Pinpoint the cell where the given text exists, returning its [X, Y] midpoint coordinate. 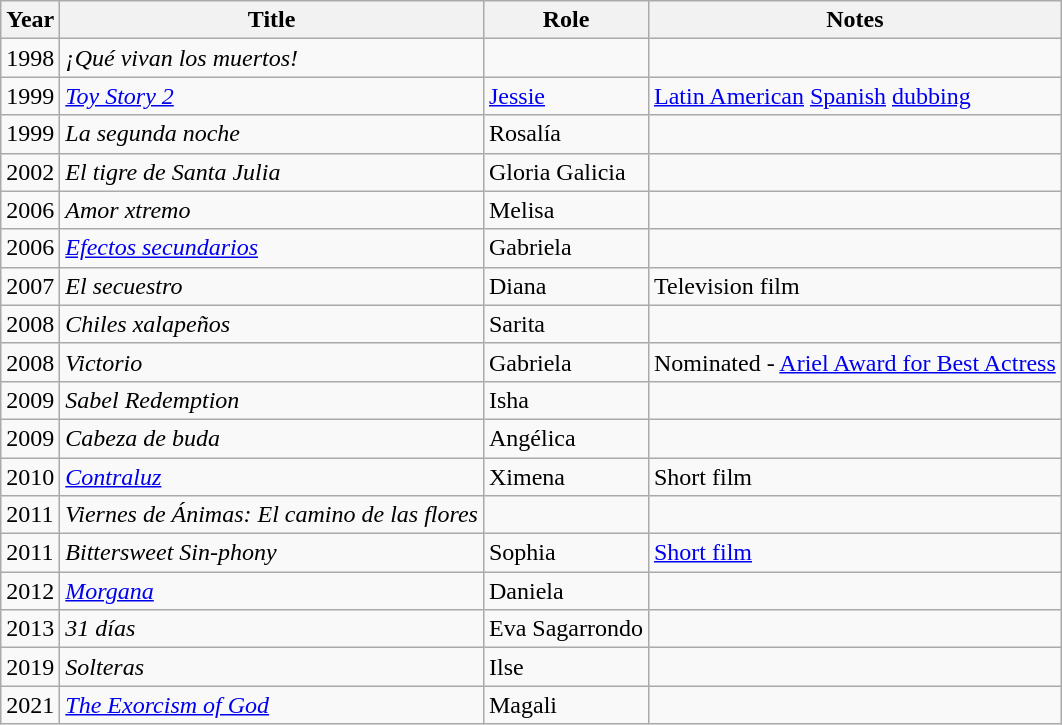
31 días [272, 629]
Chiles xalapeños [272, 324]
Melisa [566, 210]
Amor xtremo [272, 210]
2007 [30, 286]
Ilse [566, 667]
Cabeza de buda [272, 438]
Viernes de Ánimas: El camino de las flores [272, 515]
2019 [30, 667]
Contraluz [272, 477]
Gloria Galicia [566, 172]
Sophia [566, 553]
La segunda noche [272, 134]
Notes [854, 20]
¡Qué vivan los muertos! [272, 58]
Year [30, 20]
Latin American Spanish dubbing [854, 96]
2002 [30, 172]
Bittersweet Sin-phony [272, 553]
Jessie [566, 96]
2021 [30, 705]
Role [566, 20]
1998 [30, 58]
Nominated - Ariel Award for Best Actress [854, 362]
Sabel Redemption [272, 400]
Rosalía [566, 134]
Morgana [272, 591]
El tigre de Santa Julia [272, 172]
El secuestro [272, 286]
Magali [566, 705]
Ximena [566, 477]
Solteras [272, 667]
Daniela [566, 591]
2013 [30, 629]
Title [272, 20]
Angélica [566, 438]
Television film [854, 286]
Toy Story 2 [272, 96]
The Exorcism of God [272, 705]
Eva Sagarrondo [566, 629]
Isha [566, 400]
2012 [30, 591]
Victorio [272, 362]
Diana [566, 286]
Sarita [566, 324]
Efectos secundarios [272, 248]
2010 [30, 477]
